Locate the cell with the specified text and output its [x, y] center coordinate. 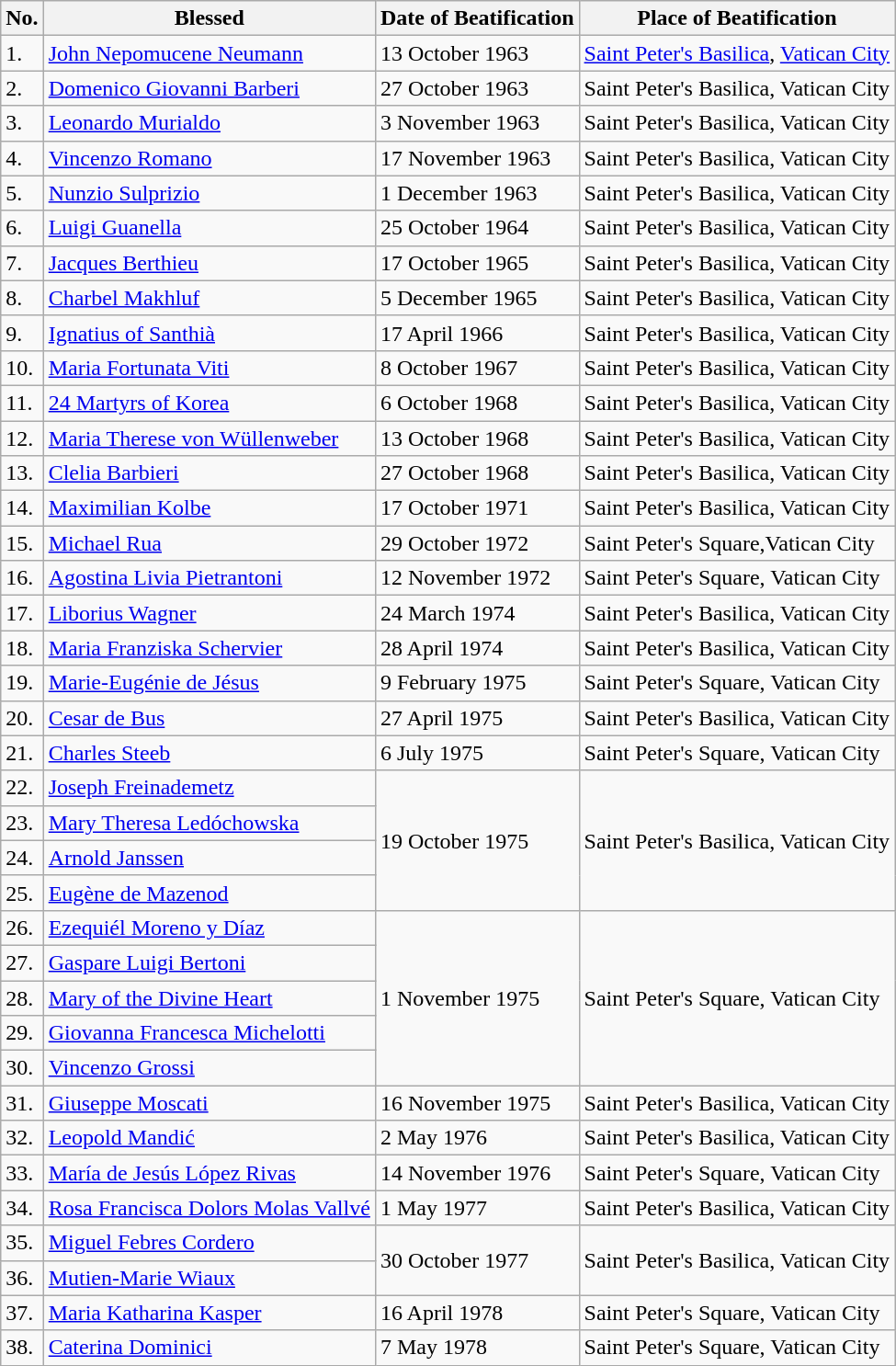
29 October 1972 [477, 543]
7. [22, 263]
Nunzio Sulprizio [210, 193]
5. [22, 193]
14 November 1976 [477, 1173]
32. [22, 1138]
21. [22, 753]
28 April 1974 [477, 648]
Mary Theresa Ledóchowska [210, 823]
Luigi Guanella [210, 228]
Maria Fortunata Viti [210, 368]
38. [22, 1348]
Maximilian Kolbe [210, 508]
17. [22, 613]
30 October 1977 [477, 1260]
Liborius Wagner [210, 613]
Blessed [210, 18]
Mary of the Divine Heart [210, 997]
34. [22, 1208]
John Nepomucene Neumann [210, 53]
26. [22, 928]
23. [22, 823]
16 November 1975 [477, 1103]
9 February 1975 [477, 683]
Joseph Freinademetz [210, 788]
27 October 1963 [477, 88]
Eugène de Mazenod [210, 893]
15. [22, 543]
6 October 1968 [477, 403]
3 November 1963 [477, 123]
Maria Katharina Kasper [210, 1313]
Marie-Eugénie de Jésus [210, 683]
Date of Beatification [477, 18]
17 October 1971 [477, 508]
13 October 1963 [477, 53]
Vincenzo Grossi [210, 1068]
2. [22, 88]
Domenico Giovanni Barberi [210, 88]
9. [22, 333]
Giovanna Francesca Michelotti [210, 1033]
18. [22, 648]
1 November 1975 [477, 997]
17 April 1966 [477, 333]
Michael Rua [210, 543]
1 December 1963 [477, 193]
14. [22, 508]
3. [22, 123]
6. [22, 228]
Ignatius of Santhià [210, 333]
33. [22, 1173]
24. [22, 858]
Miguel Febres Cordero [210, 1243]
8. [22, 298]
27 October 1968 [477, 473]
5 December 1965 [477, 298]
4. [22, 158]
1. [22, 53]
25. [22, 893]
24 Martyrs of Korea [210, 403]
36. [22, 1278]
27. [22, 962]
Charbel Makhluf [210, 298]
8 October 1967 [477, 368]
7 May 1978 [477, 1348]
13 October 1968 [477, 438]
Agostina Livia Pietrantoni [210, 578]
Maria Franziska Schervier [210, 648]
Jacques Berthieu [210, 263]
17 October 1965 [477, 263]
6 July 1975 [477, 753]
19 October 1975 [477, 840]
Rosa Francisca Dolors Molas Vallvé [210, 1208]
20. [22, 718]
Vincenzo Romano [210, 158]
No. [22, 18]
28. [22, 997]
16 April 1978 [477, 1313]
29. [22, 1033]
30. [22, 1068]
13. [22, 473]
27 April 1975 [477, 718]
Charles Steeb [210, 753]
2 May 1976 [477, 1138]
17 November 1963 [477, 158]
Leopold Mandić [210, 1138]
12. [22, 438]
24 March 1974 [477, 613]
Leonardo Murialdo [210, 123]
Gaspare Luigi Bertoni [210, 962]
1 May 1977 [477, 1208]
Arnold Janssen [210, 858]
37. [22, 1313]
Maria Therese von Wüllenweber [210, 438]
Place of Beatification [737, 18]
35. [22, 1243]
Clelia Barbieri [210, 473]
12 November 1972 [477, 578]
31. [22, 1103]
Cesar de Bus [210, 718]
11. [22, 403]
16. [22, 578]
Ezequiél Moreno y Díaz [210, 928]
10. [22, 368]
Giuseppe Moscati [210, 1103]
Caterina Dominici [210, 1348]
25 October 1964 [477, 228]
Saint Peter's Square,Vatican City [737, 543]
Mutien-Marie Wiaux [210, 1278]
María de Jesús López Rivas [210, 1173]
19. [22, 683]
22. [22, 788]
